Detect which cell encompasses the target text, then output its (X, Y) center coordinate. 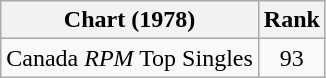
Canada RPM Top Singles (130, 58)
Chart (1978) (130, 20)
Rank (292, 20)
93 (292, 58)
